Scan for the cell matching the given text and deliver its [x, y] coordinate at center. 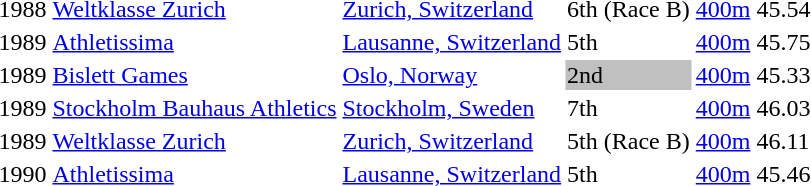
Weltklasse Zurich [194, 141]
2nd [629, 75]
Athletissima [194, 42]
5th (Race B) [629, 141]
Lausanne, Switzerland [452, 42]
Zurich, Switzerland [452, 141]
Bislett Games [194, 75]
Stockholm Bauhaus Athletics [194, 108]
5th [629, 42]
Stockholm, Sweden [452, 108]
7th [629, 108]
Oslo, Norway [452, 75]
